Detect which cell encompasses the target text, then output its [X, Y] center coordinate. 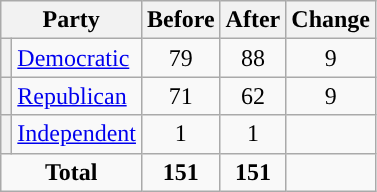
79 [180, 58]
62 [253, 96]
Before [180, 20]
Total [72, 172]
Democratic [77, 58]
After [253, 20]
Party [72, 20]
88 [253, 58]
71 [180, 96]
Change [331, 20]
Independent [77, 134]
Republican [77, 96]
